Output the (x, y) coordinate of the center of the cell containing the given text.  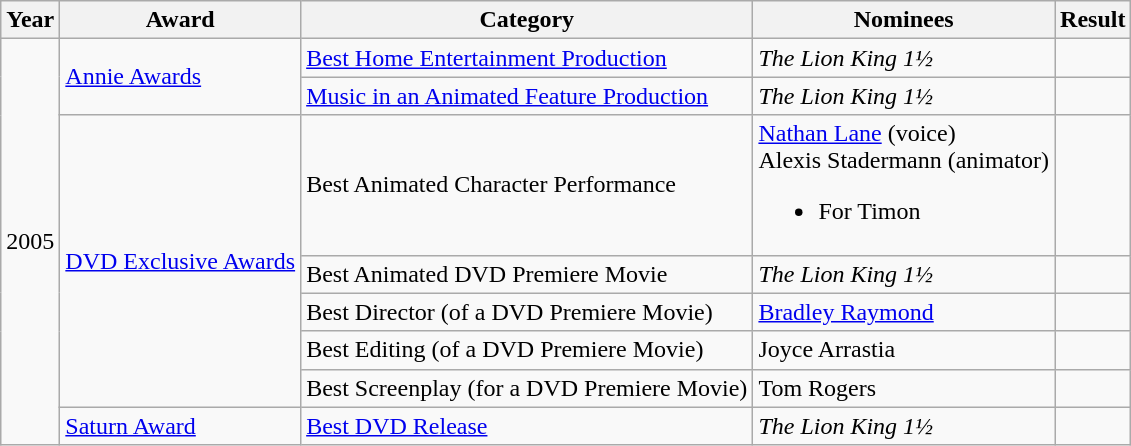
Category (527, 20)
Result (1093, 20)
Best Home Entertainment Production (527, 58)
Award (180, 20)
Best Screenplay (for a DVD Premiere Movie) (527, 388)
Nathan Lane (voice)Alexis Stadermann (animator)For Timon (904, 185)
Annie Awards (180, 77)
Nominees (904, 20)
Joyce Arrastia (904, 350)
Best DVD Release (527, 426)
Best Director (of a DVD Premiere Movie) (527, 312)
Best Animated DVD Premiere Movie (527, 274)
Saturn Award (180, 426)
Best Animated Character Performance (527, 185)
Year (30, 20)
Best Editing (of a DVD Premiere Movie) (527, 350)
Music in an Animated Feature Production (527, 96)
DVD Exclusive Awards (180, 261)
2005 (30, 242)
Bradley Raymond (904, 312)
Tom Rogers (904, 388)
